Scan for the cell matching the given text and deliver its [X, Y] coordinate at center. 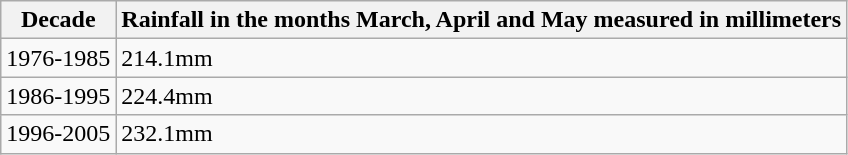
1976-1985 [58, 58]
1996-2005 [58, 134]
224.4mm [482, 96]
232.1mm [482, 134]
1986-1995 [58, 96]
Decade [58, 20]
Rainfall in the months March, April and May measured in millimeters [482, 20]
214.1mm [482, 58]
